Return (X, Y) of the center of cell containing provided text 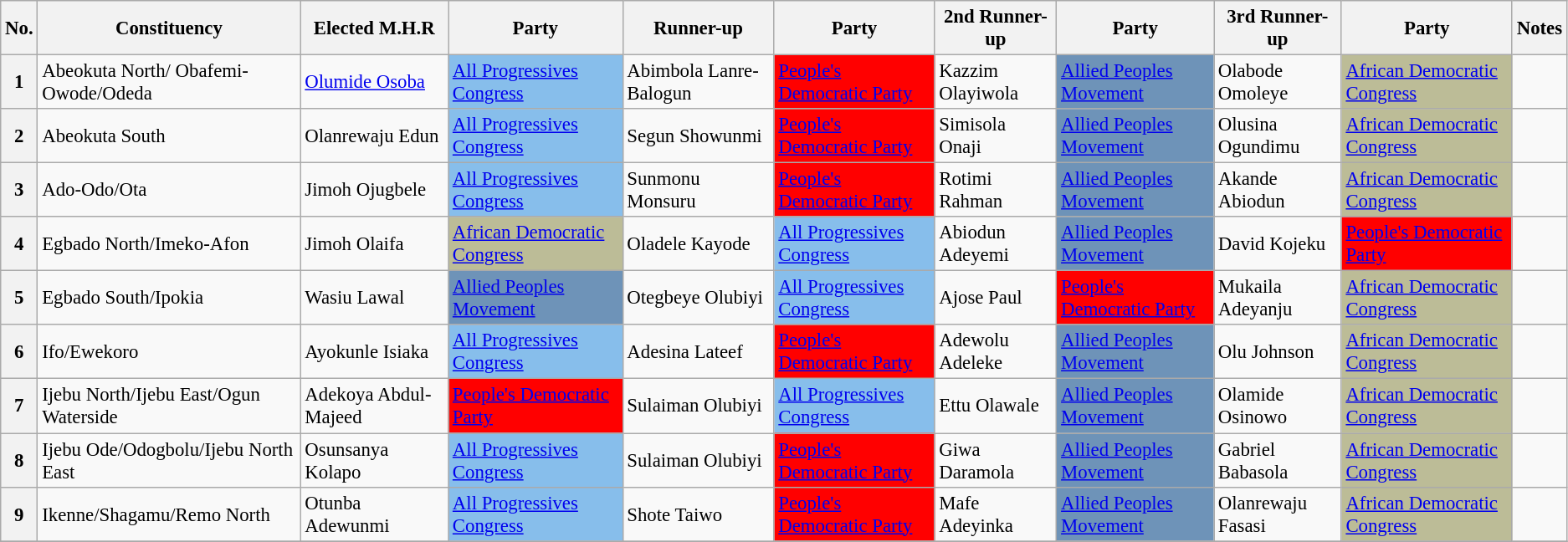
Giwa Daramola (996, 460)
Shote Taiwo (698, 514)
Mafe Adeyinka (996, 514)
Abimbola Lanre-Balogun (698, 82)
3rd Runner-up (1278, 28)
Adekoya Abdul-Majeed (375, 406)
Ikenne/Shagamu/Remo North (169, 514)
Ado-Odo/Ota (169, 191)
Simisola Onaji (996, 135)
Otunba Adewunmi (375, 514)
Elected M.H.R (375, 28)
1 (19, 82)
Kazzim Olayiwola (996, 82)
Egbado South/Ipokia (169, 298)
Ifo/Ewekoro (169, 351)
7 (19, 406)
Oladele Kayode (698, 244)
Ijebu Ode/Odogbolu/Ijebu North East (169, 460)
Adesina Lateef (698, 351)
Ayokunle Isiaka (375, 351)
8 (19, 460)
Constituency (169, 28)
Segun Showunmi (698, 135)
4 (19, 244)
Olamide Osinowo (1278, 406)
Adewolu Adeleke (996, 351)
Ijebu North/Ijebu East/Ogun Waterside (169, 406)
Akande Abiodun (1278, 191)
Olanrewaju Fasasi (1278, 514)
David Kojeku (1278, 244)
Jimoh Olaifa (375, 244)
Notes (1540, 28)
Wasiu Lawal (375, 298)
No. (19, 28)
Runner-up (698, 28)
Abeokuta South (169, 135)
Ajose Paul (996, 298)
2nd Runner-up (996, 28)
3 (19, 191)
Olu Johnson (1278, 351)
Otegbeye Olubiyi (698, 298)
Ettu Olawale (996, 406)
Egbado North/Imeko-Afon (169, 244)
2 (19, 135)
Abiodun Adeyemi (996, 244)
5 (19, 298)
Abeokuta North/ Obafemi- Owode/Odeda (169, 82)
Olumide Osoba (375, 82)
Sunmonu Monsuru (698, 191)
Olabode Omoleye (1278, 82)
Gabriel Babasola (1278, 460)
Mukaila Adeyanju (1278, 298)
Jimoh Ojugbele (375, 191)
Olusina Ogundimu (1278, 135)
Olanrewaju Edun (375, 135)
6 (19, 351)
Rotimi Rahman (996, 191)
9 (19, 514)
Osunsanya Kolapo (375, 460)
